Provide the [x, y] coordinate of the cell's center where the given text is located.  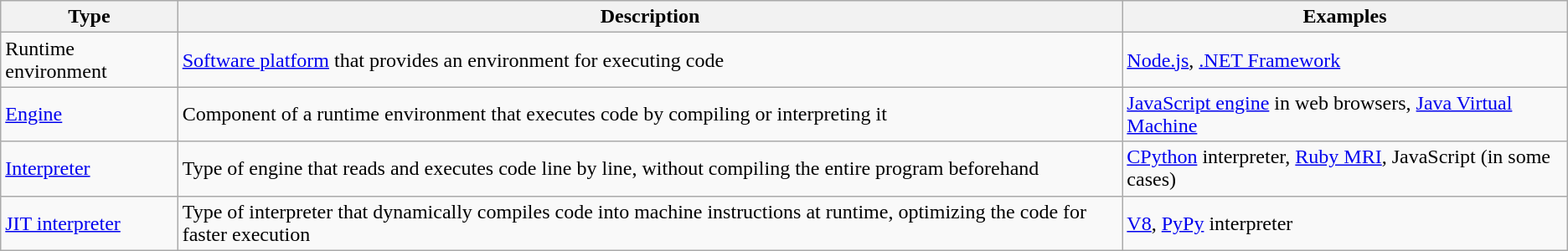
Component of a runtime environment that executes code by compiling or interpreting it [650, 114]
Interpreter [89, 169]
Software platform that provides an environment for executing code [650, 60]
V8, PyPy interpreter [1345, 223]
Type of interpreter that dynamically compiles code into machine instructions at runtime, optimizing the code for faster execution [650, 223]
Runtime environment [89, 60]
Type [89, 17]
Type of engine that reads and executes code line by line, without compiling the entire program beforehand [650, 169]
Description [650, 17]
JavaScript engine in web browsers, Java Virtual Machine [1345, 114]
Examples [1345, 17]
Engine [89, 114]
JIT interpreter [89, 223]
Node.js, .NET Framework [1345, 60]
CPython interpreter, Ruby MRI, JavaScript (in some cases) [1345, 169]
